Find where the given text appears and provide that cell's center as (X, Y) coordinate. 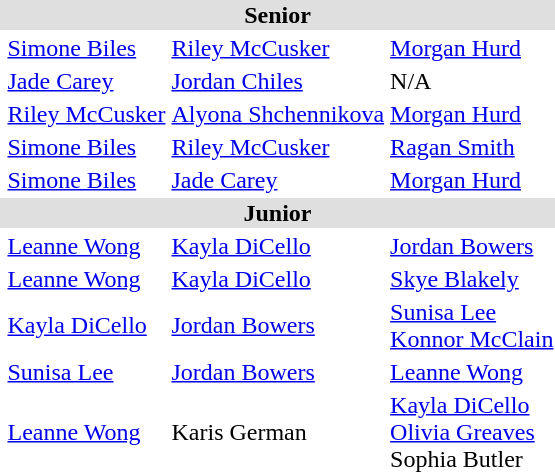
N/A (472, 81)
Alyona Shchennikova (278, 114)
Junior (278, 213)
Senior (278, 15)
Sunisa LeeKonnor McClain (472, 326)
Sunisa Lee (86, 372)
Skye Blakely (472, 279)
Ragan Smith (472, 147)
Jordan Chiles (278, 81)
